Scan for the cell matching the given text and deliver its [X, Y] coordinate at center. 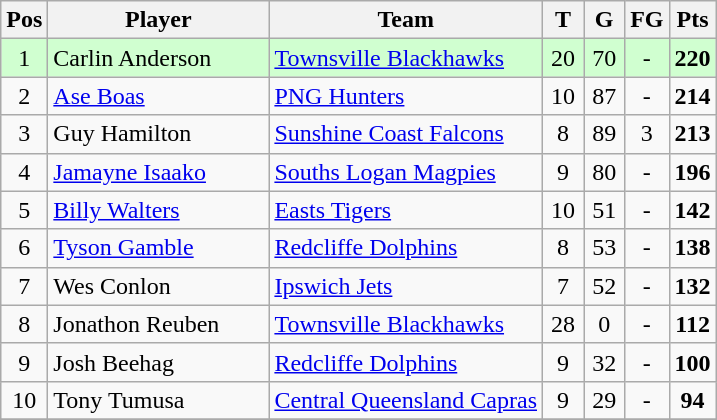
53 [604, 248]
2 [24, 96]
Central Queensland Capras [406, 400]
Pts [692, 20]
PNG Hunters [406, 96]
Sunshine Coast Falcons [406, 134]
214 [692, 96]
89 [604, 134]
Player [158, 20]
Josh Beehag [158, 362]
Guy Hamilton [158, 134]
FG [647, 20]
32 [604, 362]
Pos [24, 20]
Ipswich Jets [406, 286]
Tyson Gamble [158, 248]
T [564, 20]
52 [604, 286]
94 [692, 400]
100 [692, 362]
G [604, 20]
Team [406, 20]
112 [692, 324]
4 [24, 172]
Wes Conlon [158, 286]
Tony Tumusa [158, 400]
142 [692, 210]
1 [24, 58]
Billy Walters [158, 210]
Jamayne Isaako [158, 172]
51 [604, 210]
29 [604, 400]
80 [604, 172]
28 [564, 324]
138 [692, 248]
Carlin Anderson [158, 58]
132 [692, 286]
70 [604, 58]
5 [24, 210]
220 [692, 58]
196 [692, 172]
213 [692, 134]
Souths Logan Magpies [406, 172]
Easts Tigers [406, 210]
87 [604, 96]
20 [564, 58]
6 [24, 248]
Ase Boas [158, 96]
Jonathon Reuben [158, 324]
0 [604, 324]
